For the text-containing cell, return its midpoint in [X, Y] coordinate format. 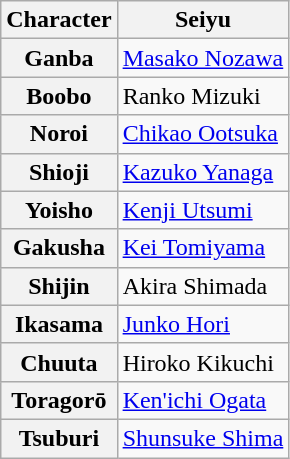
Shijin [59, 286]
Junko Hori [203, 324]
Kazuko Yanaga [203, 172]
Kei Tomiyama [203, 248]
Noroi [59, 134]
Chuuta [59, 362]
Chikao Ootsuka [203, 134]
Yoisho [59, 210]
Ken'ichi Ogata [203, 400]
Toragorō [59, 400]
Gakusha [59, 248]
Tsuburi [59, 438]
Ranko Mizuki [203, 96]
Kenji Utsumi [203, 210]
Ikasama [59, 324]
Boobo [59, 96]
Masako Nozawa [203, 58]
Shioji [59, 172]
Character [59, 20]
Akira Shimada [203, 286]
Seiyu [203, 20]
Ganba [59, 58]
Shunsuke Shima [203, 438]
Hiroko Kikuchi [203, 362]
